Detect which cell encompasses the target text, then output its (X, Y) center coordinate. 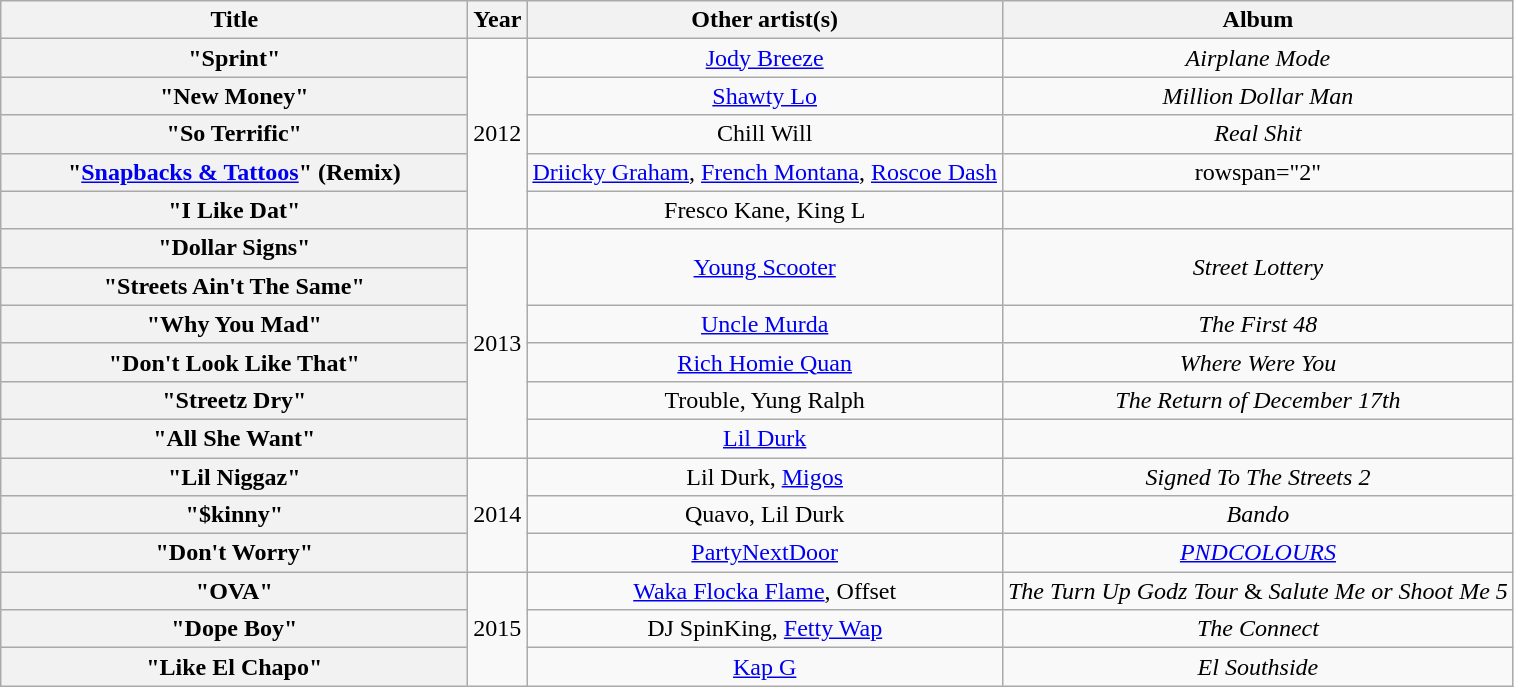
Shawty Lo (765, 96)
PNDCOLOURS (1258, 553)
rowspan="2" (1258, 172)
"Dollar Signs" (234, 248)
"Streets Ain't The Same" (234, 286)
2015 (498, 629)
Where Were You (1258, 362)
Jody Breeze (765, 58)
Waka Flocka Flame, Offset (765, 591)
"Dope Boy" (234, 629)
"New Money" (234, 96)
Street Lottery (1258, 267)
Rich Homie Quan (765, 362)
"Sprint" (234, 58)
Lil Durk (765, 438)
Young Scooter (765, 267)
Trouble, Yung Ralph (765, 400)
Chill Will (765, 134)
Album (1258, 20)
"So Terrific" (234, 134)
PartyNextDoor (765, 553)
"Why You Mad" (234, 324)
Lil Durk, Migos (765, 477)
Fresco Kane, King L (765, 210)
"Don't Look Like That" (234, 362)
2013 (498, 343)
"Streetz Dry" (234, 400)
"I Like Dat" (234, 210)
Signed To The Streets 2 (1258, 477)
DJ SpinKing, Fetty Wap (765, 629)
Driicky Graham, French Montana, Roscoe Dash (765, 172)
The Connect (1258, 629)
"Like El Chapo" (234, 667)
"$kinny" (234, 515)
Other artist(s) (765, 20)
El Southside (1258, 667)
Airplane Mode (1258, 58)
"All She Want" (234, 438)
Year (498, 20)
The First 48 (1258, 324)
2014 (498, 515)
Kap G (765, 667)
"Snapbacks & Tattoos" (Remix) (234, 172)
Title (234, 20)
Uncle Murda (765, 324)
Million Dollar Man (1258, 96)
The Return of December 17th (1258, 400)
Real Shit (1258, 134)
Bando (1258, 515)
"Don't Worry" (234, 553)
2012 (498, 134)
"Lil Niggaz" (234, 477)
The Turn Up Godz Tour & Salute Me or Shoot Me 5 (1258, 591)
Quavo, Lil Durk (765, 515)
"OVA" (234, 591)
